Extract the [X, Y] coordinate from the center of the cell holding the provided text.  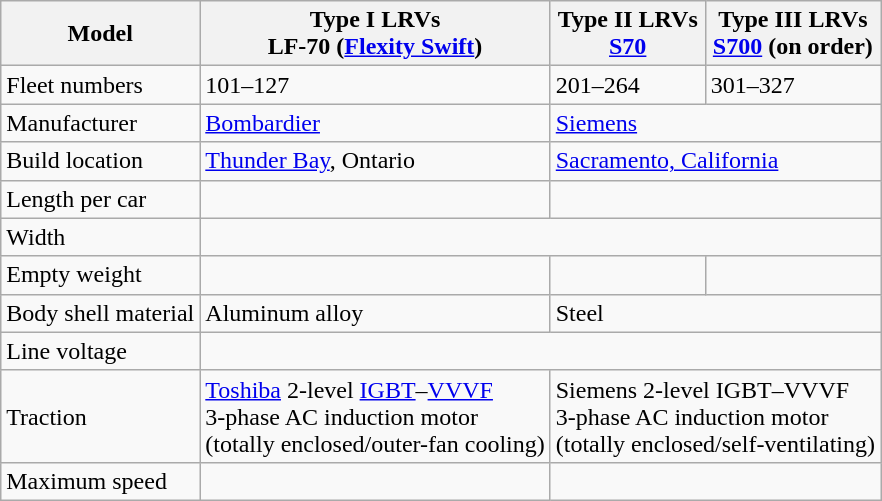
301–327 [792, 85]
Build location [100, 161]
Model [100, 34]
Width [100, 237]
Body shell material [100, 313]
Siemens 2-level IGBT–VVVF 3-phase AC induction motor(totally enclosed/self-ventilating) [715, 416]
Aluminum alloy [375, 313]
Type II LRVsS70 [628, 34]
Bombardier [375, 123]
Thunder Bay, Ontario [375, 161]
Toshiba 2-level IGBT–VVVF 3-phase AC induction motor(totally enclosed/outer-fan cooling) [375, 416]
101–127 [375, 85]
Empty weight [100, 275]
Fleet numbers [100, 85]
Type I LRVsLF-70 (Flexity Swift) [375, 34]
201–264 [628, 85]
Steel [715, 313]
Traction [100, 416]
Sacramento, California [715, 161]
Manufacturer [100, 123]
Siemens [715, 123]
Type III LRVsS700 (on order) [792, 34]
Maximum speed [100, 481]
Length per car [100, 199]
Line voltage [100, 351]
